Locate the cell with the specified text and output its [x, y] center coordinate. 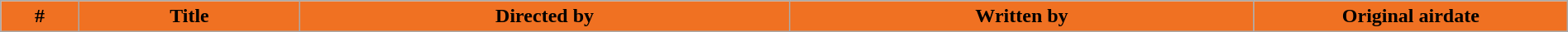
Written by [1022, 16]
# [40, 16]
Directed by [545, 16]
Original airdate [1411, 16]
Title [189, 16]
